Provide the [X, Y] coordinate of the cell's center where the given text is located.  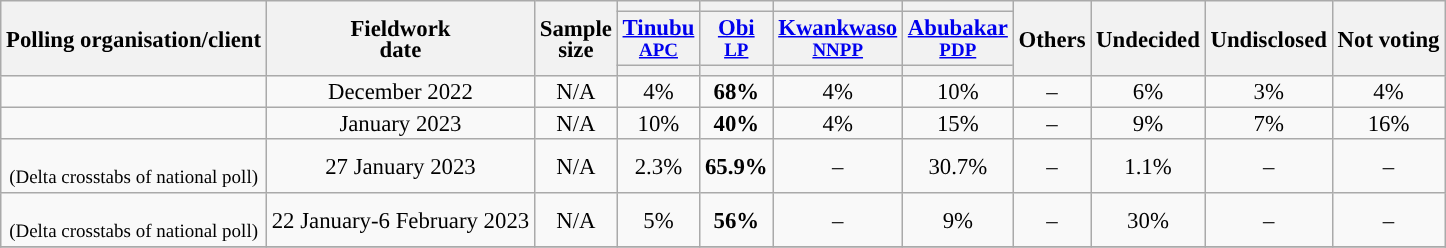
January 2023 [400, 124]
68% [736, 92]
27 January 2023 [400, 166]
22 January-6 February 2023 [400, 221]
30.7% [958, 166]
7% [1268, 124]
Polling organisation/client [134, 38]
Undisclosed [1268, 38]
TinubuAPC [658, 39]
15% [958, 124]
KwankwasoNNPP [838, 39]
2.3% [658, 166]
December 2022 [400, 92]
AbubakarPDP [958, 39]
6% [1148, 92]
Undecided [1148, 38]
Others [1052, 38]
3% [1268, 92]
ObiLP [736, 39]
40% [736, 124]
Samplesize [576, 38]
30% [1148, 221]
65.9% [736, 166]
56% [736, 221]
Fieldworkdate [400, 38]
1.1% [1148, 166]
Not voting [1388, 38]
16% [1388, 124]
5% [658, 221]
